Extract the [x, y] coordinate from the center of the cell holding the provided text.  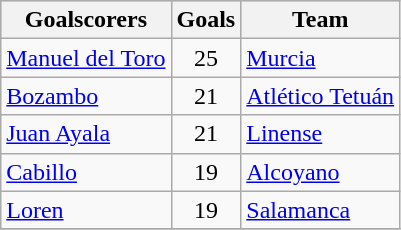
Manuel del Toro [86, 58]
Atlético Tetuán [320, 96]
Salamanca [320, 210]
Bozambo [86, 96]
Linense [320, 134]
Goals [206, 20]
Murcia [320, 58]
Loren [86, 210]
Team [320, 20]
Cabillo [86, 172]
25 [206, 58]
Goalscorers [86, 20]
Juan Ayala [86, 134]
Alcoyano [320, 172]
